Scan for the cell matching the given text and deliver its [X, Y] coordinate at center. 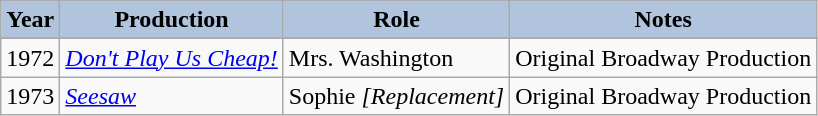
Notes [664, 20]
Seesaw [172, 96]
Year [30, 20]
1972 [30, 58]
Role [396, 20]
Mrs. Washington [396, 58]
Don't Play Us Cheap! [172, 58]
Sophie [Replacement] [396, 96]
Production [172, 20]
1973 [30, 96]
